Determine the [X, Y] coordinate at the center of the cell enclosing the given text.  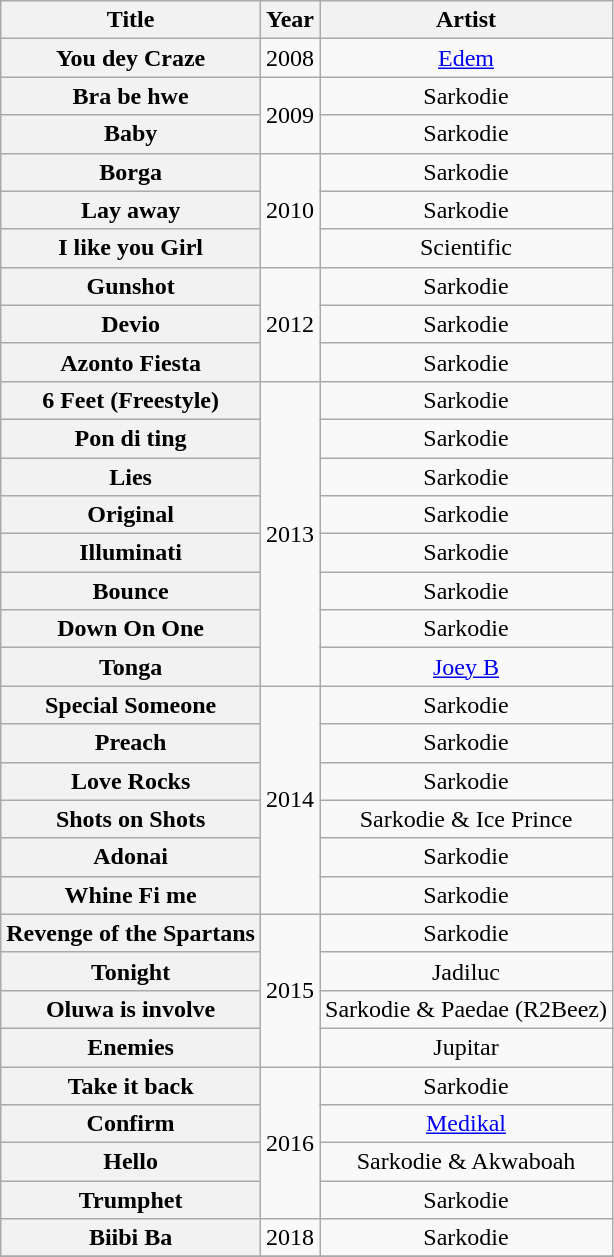
Azonto Fiesta [131, 362]
Title [131, 20]
Jadiluc [466, 971]
Oluwa is involve [131, 1009]
Illuminati [131, 553]
2016 [290, 1142]
Lies [131, 477]
Sarkodie & Ice Prince [466, 819]
Baby [131, 134]
Sarkodie & Paedae (R2Beez) [466, 1009]
Scientific [466, 248]
I like you Girl [131, 248]
Special Someone [131, 705]
Revenge of the Spartans [131, 933]
Preach [131, 743]
Take it back [131, 1085]
Biibi Ba [131, 1238]
Bounce [131, 591]
Whine Fi me [131, 895]
Devio [131, 324]
Tonight [131, 971]
Shots on Shots [131, 819]
2015 [290, 990]
You dey Craze [131, 58]
Pon di ting [131, 438]
Artist [466, 20]
2012 [290, 324]
2013 [290, 533]
Medikal [466, 1124]
Jupitar [466, 1047]
Edem [466, 58]
2008 [290, 58]
Lay away [131, 210]
Joey B [466, 667]
Love Rocks [131, 781]
Year [290, 20]
Adonai [131, 857]
Trumphet [131, 1200]
Bra be hwe [131, 96]
Borga [131, 172]
2010 [290, 210]
2018 [290, 1238]
Original [131, 515]
6 Feet (Freestyle) [131, 400]
Enemies [131, 1047]
Gunshot [131, 286]
2009 [290, 115]
2014 [290, 800]
Tonga [131, 667]
Confirm [131, 1124]
Down On One [131, 629]
Sarkodie & Akwaboah [466, 1162]
Hello [131, 1162]
